Search for the cell housing the specified text and yield its [X, Y] center coordinate. 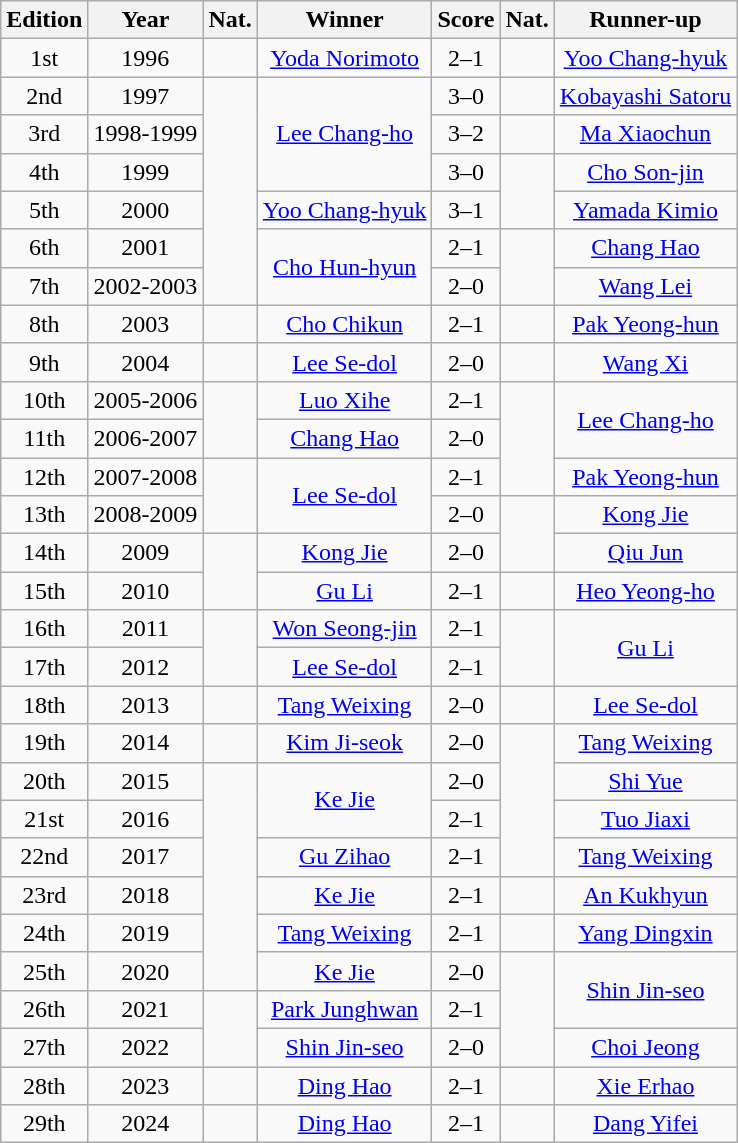
2023 [146, 1085]
5th [44, 210]
24th [44, 933]
Wang Lei [645, 286]
8th [44, 324]
2018 [146, 895]
23rd [44, 895]
Yamada Kimio [645, 210]
2000 [146, 210]
2003 [146, 324]
2015 [146, 781]
2009 [146, 553]
2021 [146, 1009]
27th [44, 1047]
29th [44, 1124]
Kobayashi Satoru [645, 96]
9th [44, 362]
Yang Dingxin [645, 933]
20th [44, 781]
2004 [146, 362]
22nd [44, 857]
2020 [146, 971]
Cho Hun-hyun [344, 267]
2022 [146, 1047]
2006-2007 [146, 438]
Luo Xihe [344, 400]
Kim Ji-seok [344, 743]
Score [466, 20]
Wang Xi [645, 362]
Xie Erhao [645, 1085]
1997 [146, 96]
An Kukhyun [645, 895]
1998-1999 [146, 134]
6th [44, 248]
Heo Yeong-ho [645, 591]
19th [44, 743]
14th [44, 553]
Choi Jeong [645, 1047]
13th [44, 515]
2010 [146, 591]
3rd [44, 134]
2002-2003 [146, 286]
Shi Yue [645, 781]
2008-2009 [146, 515]
15th [44, 591]
Gu Zihao [344, 857]
7th [44, 286]
2014 [146, 743]
Year [146, 20]
28th [44, 1085]
Cho Son-jin [645, 172]
Winner [344, 20]
1st [44, 58]
2013 [146, 705]
Edition [44, 20]
Park Junghwan [344, 1009]
Won Seong-jin [344, 629]
4th [44, 172]
2012 [146, 667]
18th [44, 705]
Qiu Jun [645, 553]
2011 [146, 629]
2017 [146, 857]
25th [44, 971]
11th [44, 438]
3–2 [466, 134]
Cho Chikun [344, 324]
16th [44, 629]
Runner-up [645, 20]
3–1 [466, 210]
2001 [146, 248]
2016 [146, 819]
2024 [146, 1124]
1996 [146, 58]
Yoda Norimoto [344, 58]
2019 [146, 933]
2nd [44, 96]
10th [44, 400]
21st [44, 819]
Dang Yifei [645, 1124]
1999 [146, 172]
12th [44, 477]
2007-2008 [146, 477]
26th [44, 1009]
17th [44, 667]
2005-2006 [146, 400]
Tuo Jiaxi [645, 819]
Ma Xiaochun [645, 134]
